For the text-containing cell, return its midpoint in [x, y] coordinate format. 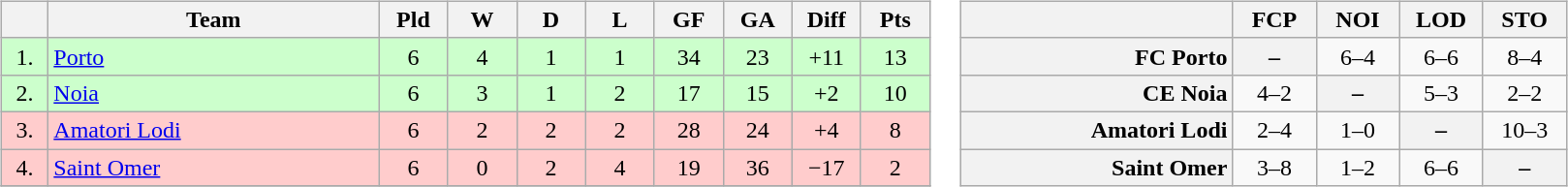
Porto [213, 56]
3. [25, 130]
8–4 [1524, 56]
8 [895, 130]
0 [483, 168]
24 [758, 130]
GA [758, 19]
17 [688, 93]
4–2 [1274, 93]
STO [1524, 19]
2–4 [1274, 130]
Noia [213, 93]
Pts [895, 19]
−17 [826, 168]
3 [483, 93]
1–2 [1358, 168]
+11 [826, 56]
+4 [826, 130]
13 [895, 56]
L [620, 19]
36 [758, 168]
1. [25, 56]
NOI [1358, 19]
19 [688, 168]
2. [25, 93]
FCP [1274, 19]
Pld [413, 19]
Team [213, 19]
28 [688, 130]
4. [25, 168]
FC Porto [1097, 56]
D [550, 19]
5–3 [1441, 93]
Diff [826, 19]
10 [895, 93]
23 [758, 56]
W [483, 19]
6–4 [1358, 56]
34 [688, 56]
1–0 [1358, 130]
3–8 [1274, 168]
+2 [826, 93]
GF [688, 19]
10–3 [1524, 130]
2–2 [1524, 93]
CE Noia [1097, 93]
15 [758, 93]
LOD [1441, 19]
